Output the [X, Y] coordinate of the center of the cell containing the given text.  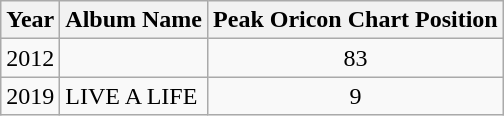
LIVE A LIFE [134, 96]
83 [356, 58]
2019 [30, 96]
2012 [30, 58]
Year [30, 20]
Peak Oricon Chart Position [356, 20]
Album Name [134, 20]
9 [356, 96]
